Identify which cell holds the provided text, then report its (X, Y) central coordinate. 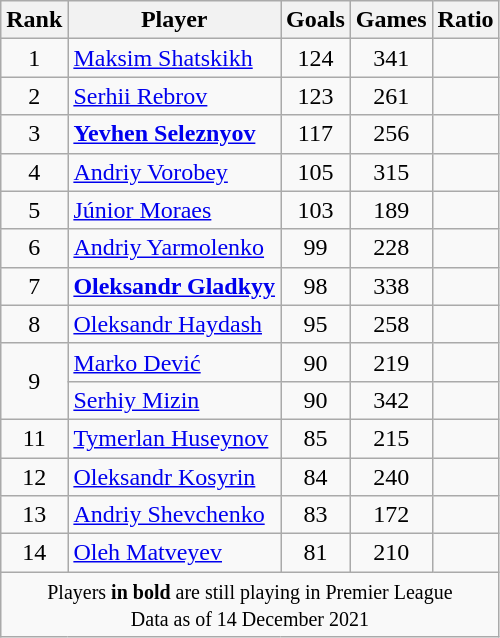
219 (391, 362)
81 (316, 553)
105 (316, 172)
Oleh Matveyev (174, 553)
215 (391, 438)
Andriy Yarmolenko (174, 248)
3 (34, 134)
6 (34, 248)
228 (391, 248)
7 (34, 286)
256 (391, 134)
Andriy Shevchenko (174, 515)
Rank (34, 20)
13 (34, 515)
Serhiy Mizin (174, 400)
84 (316, 477)
123 (316, 96)
210 (391, 553)
Oleksandr Gladkyy (174, 286)
Oleksandr Kosyrin (174, 477)
103 (316, 210)
1 (34, 58)
95 (316, 324)
Ratio (466, 20)
2 (34, 96)
342 (391, 400)
Players in bold are still playing in Premier LeagueData as of 14 December 2021 (250, 604)
99 (316, 248)
Marko Dević (174, 362)
Games (391, 20)
Goals (316, 20)
338 (391, 286)
124 (316, 58)
Júnior Moraes (174, 210)
Yevhen Seleznyov (174, 134)
261 (391, 96)
Player (174, 20)
14 (34, 553)
98 (316, 286)
117 (316, 134)
83 (316, 515)
Serhii Rebrov (174, 96)
8 (34, 324)
12 (34, 477)
189 (391, 210)
258 (391, 324)
9 (34, 381)
11 (34, 438)
Oleksandr Haydash (174, 324)
315 (391, 172)
Andriy Vorobey (174, 172)
85 (316, 438)
Maksim Shatskikh (174, 58)
172 (391, 515)
341 (391, 58)
5 (34, 210)
Tymerlan Huseynov (174, 438)
4 (34, 172)
240 (391, 477)
